Capture the cell that displays the provided text and extract its (X, Y) central coordinate. 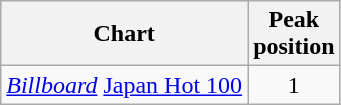
1 (294, 85)
Chart (124, 34)
Peakposition (294, 34)
Billboard Japan Hot 100 (124, 85)
